Identify which cell holds the provided text, then report its (X, Y) central coordinate. 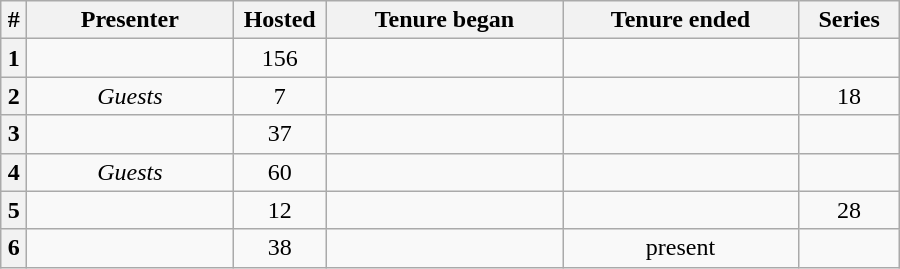
Series (850, 20)
37 (280, 134)
Hosted (280, 20)
7 (280, 96)
28 (850, 210)
present (680, 248)
# (14, 20)
1 (14, 58)
Tenure ended (680, 20)
12 (280, 210)
6 (14, 248)
Presenter (130, 20)
2 (14, 96)
60 (280, 172)
18 (850, 96)
38 (280, 248)
156 (280, 58)
Tenure began (444, 20)
3 (14, 134)
4 (14, 172)
5 (14, 210)
